Determine the [X, Y] coordinate at the center of the cell enclosing the given text.  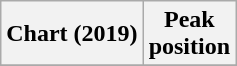
Chart (2019) [72, 34]
Peakposition [189, 34]
